Scan for the cell matching the given text and deliver its [x, y] coordinate at center. 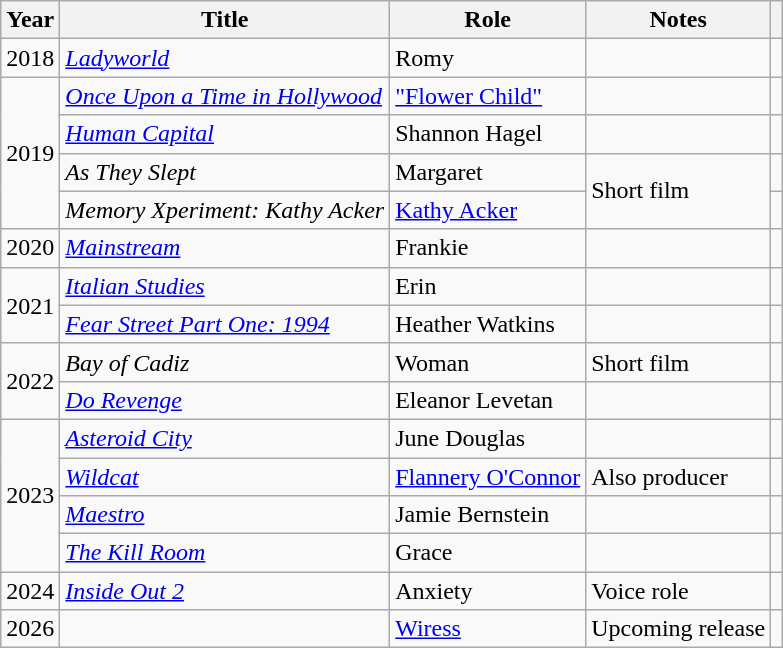
2023 [30, 495]
"Flower Child" [488, 96]
June Douglas [488, 438]
Year [30, 20]
Also producer [678, 477]
Ladyworld [225, 58]
Shannon Hagel [488, 134]
2024 [30, 591]
Erin [488, 286]
Do Revenge [225, 400]
Woman [488, 362]
Role [488, 20]
2020 [30, 248]
2021 [30, 305]
Once Upon a Time in Hollywood [225, 96]
Bay of Cadiz [225, 362]
Grace [488, 553]
Jamie Bernstein [488, 515]
Asteroid City [225, 438]
Heather Watkins [488, 324]
Voice role [678, 591]
Romy [488, 58]
2019 [30, 153]
Flannery O'Connor [488, 477]
Title [225, 20]
Wildcat [225, 477]
2026 [30, 629]
As They Slept [225, 172]
2022 [30, 381]
Human Capital [225, 134]
Fear Street Part One: 1994 [225, 324]
Eleanor Levetan [488, 400]
Upcoming release [678, 629]
Mainstream [225, 248]
Inside Out 2 [225, 591]
Margaret [488, 172]
Frankie [488, 248]
Anxiety [488, 591]
Kathy Acker [488, 210]
Italian Studies [225, 286]
Notes [678, 20]
Wiress [488, 629]
Maestro [225, 515]
The Kill Room [225, 553]
2018 [30, 58]
Memory Xperiment: Kathy Acker [225, 210]
